For the text-containing cell, return its midpoint in [X, Y] coordinate format. 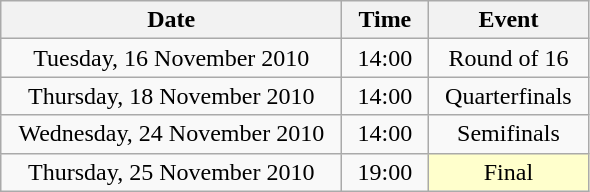
Final [508, 172]
19:00 [385, 172]
Tuesday, 16 November 2010 [172, 58]
Time [385, 20]
Thursday, 18 November 2010 [172, 96]
Thursday, 25 November 2010 [172, 172]
Quarterfinals [508, 96]
Event [508, 20]
Semifinals [508, 134]
Round of 16 [508, 58]
Wednesday, 24 November 2010 [172, 134]
Date [172, 20]
